From the cell containing the given text, extract its center point as (X, Y) coordinate. 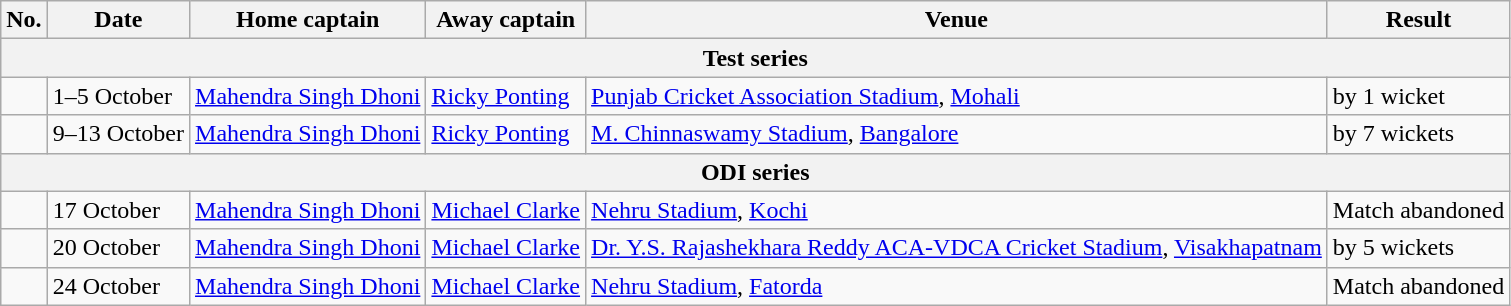
9–13 October (118, 134)
Dr. Y.S. Rajashekhara Reddy ACA-VDCA Cricket Stadium, Visakhapatnam (957, 248)
20 October (118, 248)
Date (118, 20)
Nehru Stadium, Fatorda (957, 286)
Venue (957, 20)
Result (1418, 20)
No. (24, 20)
by 5 wickets (1418, 248)
by 7 wickets (1418, 134)
Away captain (506, 20)
Punjab Cricket Association Stadium, Mohali (957, 96)
Nehru Stadium, Kochi (957, 210)
Home captain (308, 20)
ODI series (756, 172)
Test series (756, 58)
by 1 wicket (1418, 96)
24 October (118, 286)
M. Chinnaswamy Stadium, Bangalore (957, 134)
17 October (118, 210)
1–5 October (118, 96)
